Scan for the cell matching the given text and deliver its (x, y) coordinate at center. 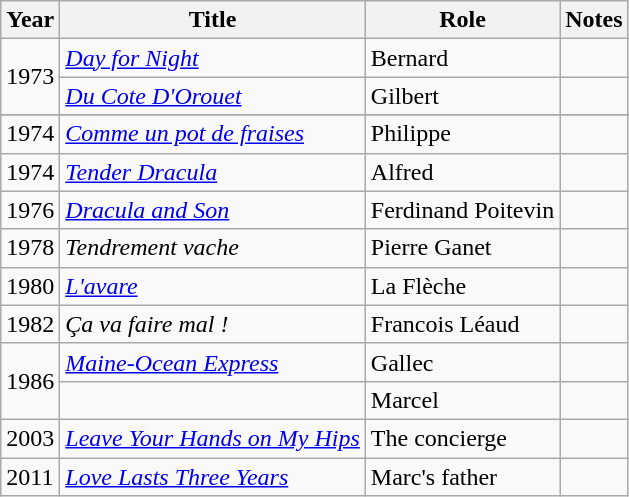
1986 (30, 381)
Gallec (462, 362)
La Flèche (462, 286)
Tendrement vache (213, 248)
2003 (30, 438)
Dracula and Son (213, 210)
Ça va faire mal ! (213, 324)
Marcel (462, 400)
Bernard (462, 58)
1976 (30, 210)
Day for Night (213, 58)
1973 (30, 77)
Gilbert (462, 96)
Title (213, 20)
Comme un pot de fraises (213, 134)
1982 (30, 324)
Love Lasts Three Years (213, 477)
Francois Léaud (462, 324)
Ferdinand Poitevin (462, 210)
Maine-Ocean Express (213, 362)
Du Cote D'Orouet (213, 96)
Role (462, 20)
Year (30, 20)
The concierge (462, 438)
L'avare (213, 286)
1980 (30, 286)
Tender Dracula (213, 172)
Leave Your Hands on My Hips (213, 438)
Alfred (462, 172)
2011 (30, 477)
Pierre Ganet (462, 248)
Marc's father (462, 477)
Notes (594, 20)
1978 (30, 248)
Philippe (462, 134)
